Return [x, y] of the center of cell containing provided text 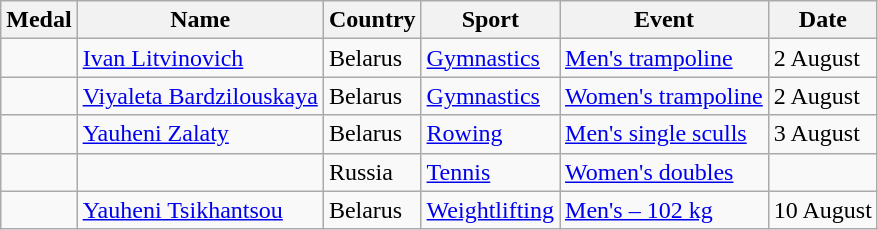
Men's – 102 kg [664, 210]
Viyaleta Bardzilouskaya [200, 96]
Event [664, 20]
Women's doubles [664, 172]
Weightlifting [490, 210]
Date [822, 20]
Ivan Litvinovich [200, 58]
Name [200, 20]
Tennis [490, 172]
Men's trampoline [664, 58]
Country [372, 20]
Sport [490, 20]
Women's trampoline [664, 96]
10 August [822, 210]
Medal [39, 20]
Yauheni Tsikhantsou [200, 210]
3 August [822, 134]
Russia [372, 172]
Men's single sculls [664, 134]
Rowing [490, 134]
Yauheni Zalaty [200, 134]
